Return [x, y] of the center of cell containing provided text 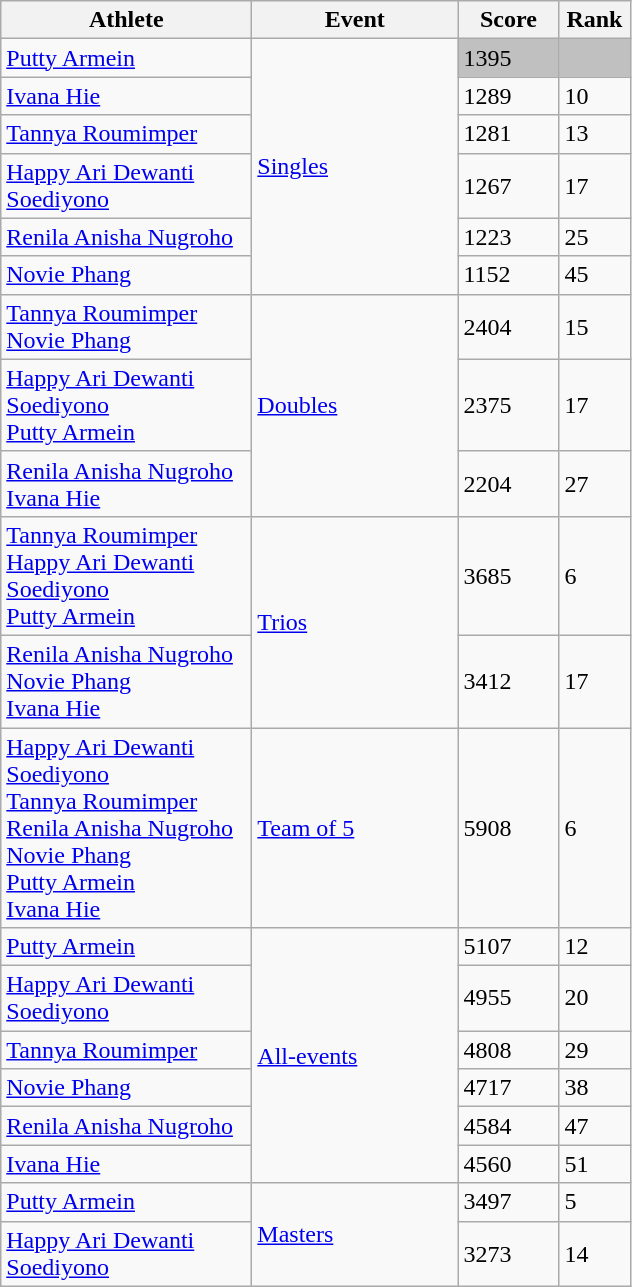
Renila Anisha Nugroho Novie Phang Ivana Hie [126, 681]
1152 [508, 275]
4560 [508, 1164]
1267 [508, 186]
All-events [355, 1056]
1223 [508, 237]
13 [594, 134]
Happy Ari Dewanti Soediyono Putty Armein [126, 405]
12 [594, 947]
51 [594, 1164]
Tannya Roumimper Novie Phang [126, 326]
4717 [508, 1088]
5908 [508, 828]
3273 [508, 1254]
4584 [508, 1126]
5 [594, 1202]
Renila Anisha Nugroho Ivana Hie [126, 484]
4808 [508, 1050]
45 [594, 275]
Event [355, 20]
38 [594, 1088]
Happy Ari Dewanti Soediyono Tannya Roumimper Renila Anisha Nugroho Novie Phang Putty Armein Ivana Hie [126, 828]
47 [594, 1126]
Trios [355, 622]
Score [508, 20]
4955 [508, 998]
2375 [508, 405]
1281 [508, 134]
25 [594, 237]
20 [594, 998]
14 [594, 1254]
Athlete [126, 20]
Team of 5 [355, 828]
29 [594, 1050]
2204 [508, 484]
Masters [355, 1234]
1289 [508, 96]
Doubles [355, 405]
1395 [508, 58]
3685 [508, 576]
5107 [508, 947]
3497 [508, 1202]
15 [594, 326]
27 [594, 484]
2404 [508, 326]
Rank [594, 20]
Tannya Roumimper Happy Ari Dewanti Soediyono Putty Armein [126, 576]
10 [594, 96]
3412 [508, 681]
Singles [355, 166]
